Determine the [X, Y] coordinate at the center of the cell enclosing the given text.  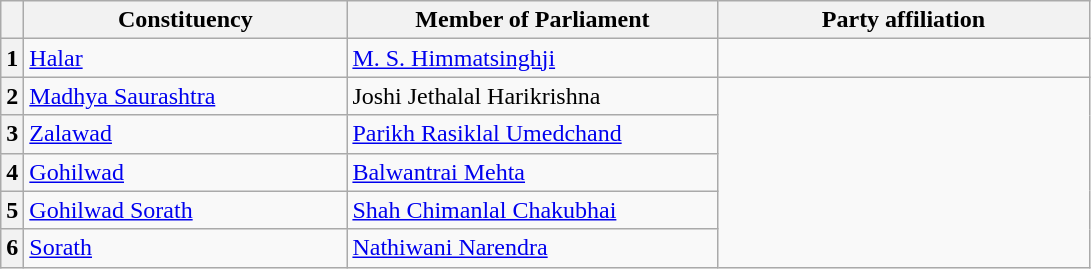
Joshi Jethalal Harikrishna [532, 96]
2 [12, 96]
Sorath [186, 248]
5 [12, 210]
6 [12, 248]
Gohilwad Sorath [186, 210]
3 [12, 134]
Zalawad [186, 134]
Shah Chimanlal Chakubhai [532, 210]
Balwantrai Mehta [532, 172]
Parikh Rasiklal Umedchand [532, 134]
1 [12, 58]
4 [12, 172]
Madhya Saurashtra [186, 96]
Gohilwad [186, 172]
Nathiwani Narendra [532, 248]
Constituency [186, 20]
Party affiliation [904, 20]
Member of Parliament [532, 20]
M. S. Himmatsinghji [532, 58]
Halar [186, 58]
